Extract the (X, Y) coordinate from the center of the cell holding the provided text.  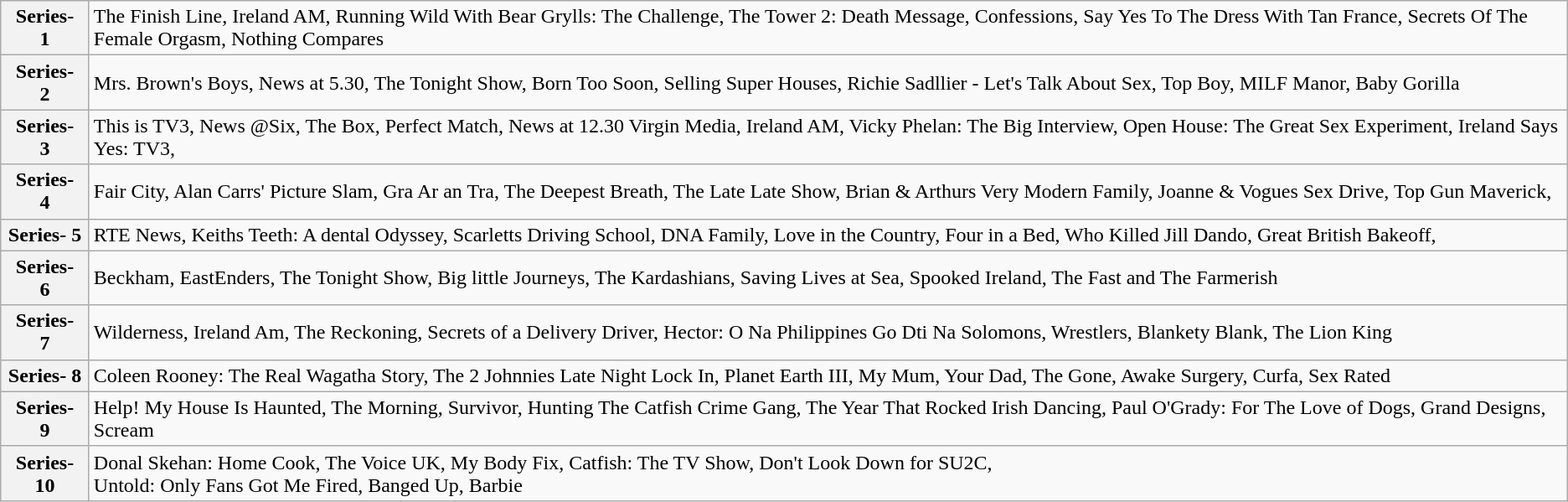
Donal Skehan: Home Cook, The Voice UK, My Body Fix, Catfish: The TV Show, Don't Look Down for SU2C,Untold: Only Fans Got Me Fired, Banged Up, Barbie (828, 473)
Series-9 (45, 419)
Series-2 (45, 82)
Series- 5 (45, 235)
Series-7 (45, 332)
Series-4 (45, 191)
Series- 10 (45, 473)
Beckham, EastEnders, The Tonight Show, Big little Journeys, The Kardashians, Saving Lives at Sea, Spooked Ireland, The Fast and The Farmerish (828, 278)
Series- 8 (45, 375)
Series-6 (45, 278)
Series-3 (45, 137)
Series-1 (45, 28)
